Return the [X, Y] coordinate for the center point of the cell that contains the specified text.  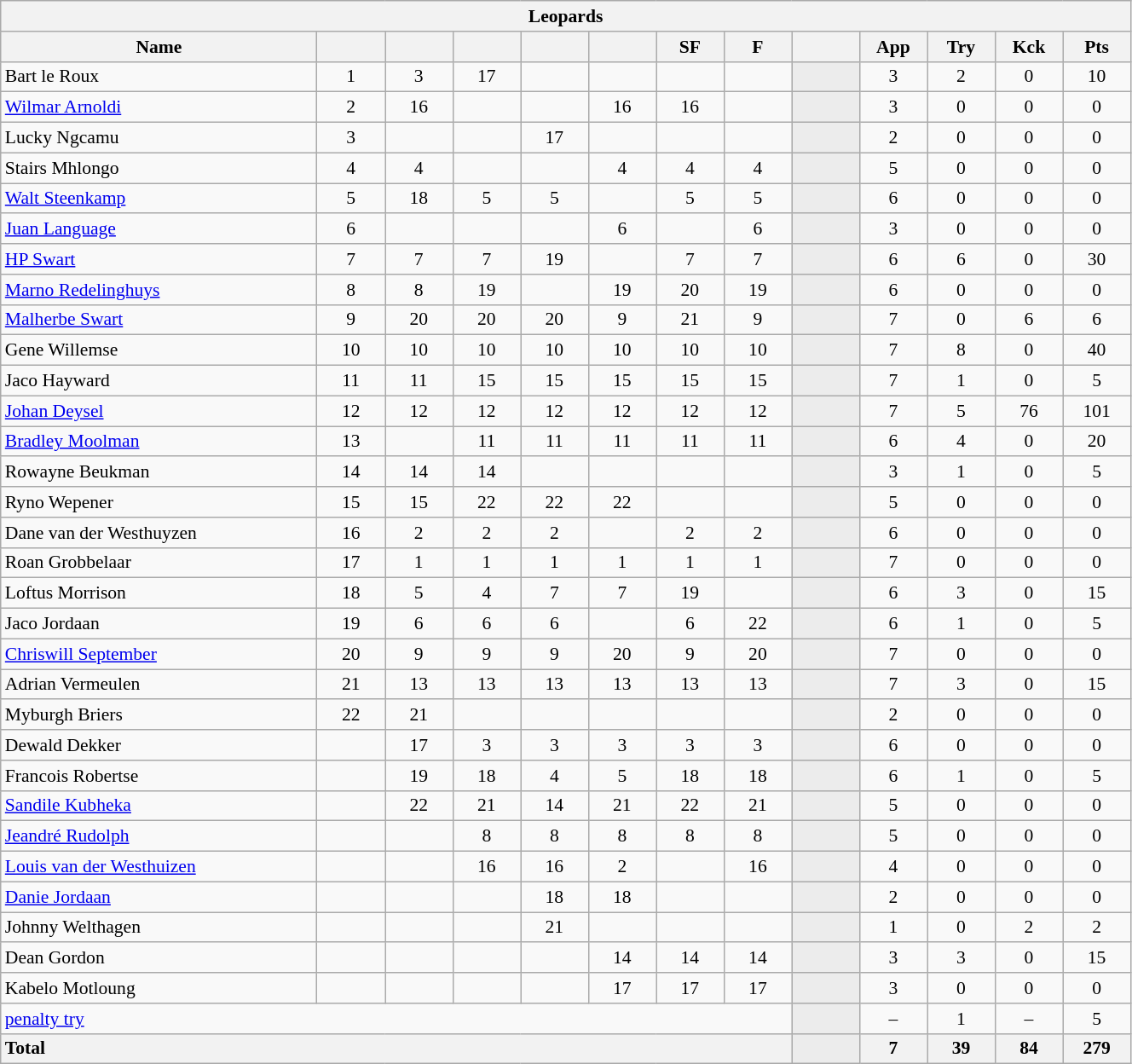
Bart le Roux [159, 77]
Dewald Dekker [159, 745]
Lucky Ngcamu [159, 138]
Wilmar Arnoldi [159, 107]
Kabelo Motloung [159, 988]
App [893, 47]
Total [396, 1049]
84 [1029, 1049]
279 [1097, 1049]
Pts [1097, 47]
Louis van der Westhuizen [159, 867]
Chriswill September [159, 654]
Bradley Moolman [159, 442]
penalty try [396, 1019]
Adrian Vermeulen [159, 685]
Stairs Mhlongo [159, 168]
Johan Deysel [159, 411]
101 [1097, 411]
Dean Gordon [159, 958]
Malherbe Swart [159, 320]
Rowayne Beukman [159, 472]
Johnny Welthagen [159, 928]
Name [159, 47]
F [758, 47]
30 [1097, 259]
Dane van der Westhuyzen [159, 533]
SF [690, 47]
Jaco Jordaan [159, 624]
Francois Robertse [159, 776]
Marno Redelinghuys [159, 290]
Danie Jordaan [159, 897]
Gene Willemse [159, 350]
39 [962, 1049]
Juan Language [159, 229]
Jaco Hayward [159, 381]
Myburgh Briers [159, 715]
Walt Steenkamp [159, 199]
Loftus Morrison [159, 593]
Try [962, 47]
Leopards [566, 16]
Kck [1029, 47]
Roan Grobbelaar [159, 563]
Jeandré Rudolph [159, 836]
HP Swart [159, 259]
Sandile Kubheka [159, 806]
40 [1097, 350]
Ryno Wepener [159, 502]
76 [1029, 411]
